Locate the cell with the specified text and output its (X, Y) center coordinate. 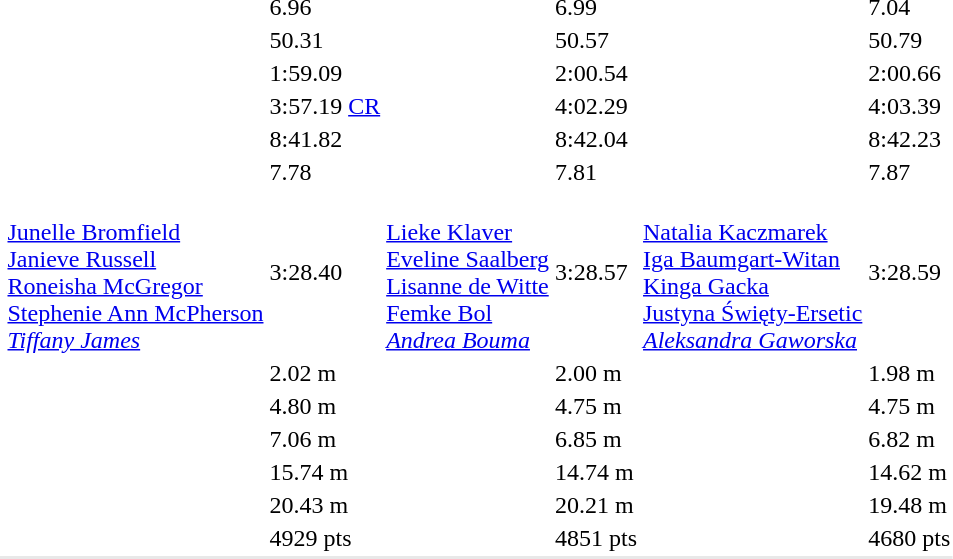
50.57 (596, 40)
Lieke KlaverEveline SaalbergLisanne de WitteFemke BolAndrea Bouma (468, 272)
19.48 m (910, 505)
8:42.04 (596, 139)
20.21 m (596, 505)
8:41.82 (325, 139)
4.80 m (325, 406)
6.85 m (596, 439)
8:42.23 (910, 139)
1:59.09 (325, 73)
6.82 m (910, 439)
4680 pts (910, 538)
7.87 (910, 172)
7.06 m (325, 439)
14.62 m (910, 472)
4:02.29 (596, 106)
7.81 (596, 172)
50.79 (910, 40)
50.31 (325, 40)
2:00.66 (910, 73)
2.02 m (325, 373)
4:03.39 (910, 106)
3:28.57 (596, 272)
3:57.19 CR (325, 106)
3:28.59 (910, 272)
Junelle BromfieldJanieve RussellRoneisha McGregorStephenie Ann McPhersonTiffany James (136, 272)
Natalia KaczmarekIga Baumgart-WitanKinga GackaJustyna Święty-ErseticAleksandra Gaworska (753, 272)
14.74 m (596, 472)
20.43 m (325, 505)
4851 pts (596, 538)
7.78 (325, 172)
2.00 m (596, 373)
4929 pts (325, 538)
3:28.40 (325, 272)
1.98 m (910, 373)
2:00.54 (596, 73)
15.74 m (325, 472)
